Detect which cell encompasses the target text, then output its (x, y) center coordinate. 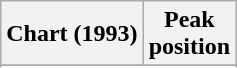
Peakposition (189, 34)
Chart (1993) (72, 34)
